Capture the cell that displays the provided text and extract its (X, Y) central coordinate. 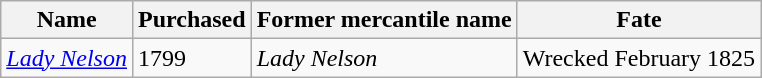
Name (67, 20)
1799 (192, 58)
Former mercantile name (384, 20)
Fate (638, 20)
Purchased (192, 20)
Wrecked February 1825 (638, 58)
